Extract the (x, y) coordinate from the center of the cell holding the provided text.  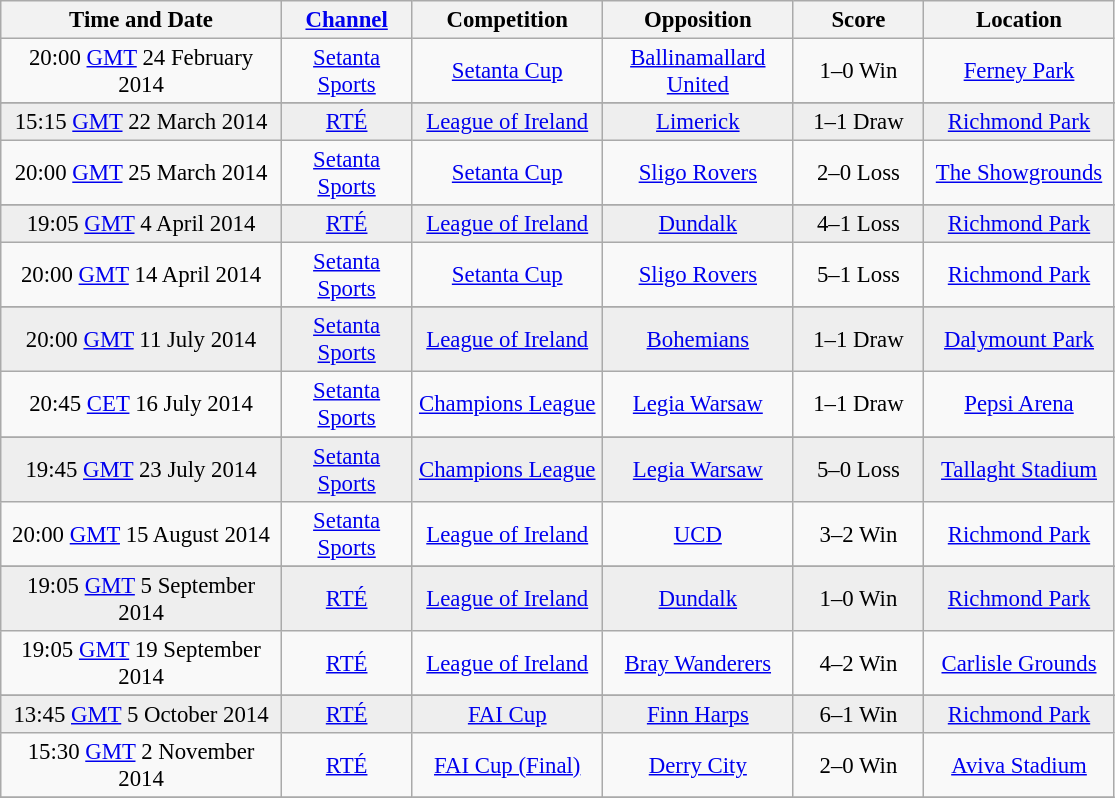
Score (858, 20)
Opposition (698, 20)
4–1 Loss (858, 224)
Pepsi Arena (1020, 404)
Limerick (698, 122)
Bohemians (698, 340)
Finn Harps (698, 714)
Location (1020, 20)
19:45 GMT 23 July 2014 (142, 470)
Tallaght Stadium (1020, 470)
15:30 GMT 2 November 2014 (142, 766)
5–0 Loss (858, 470)
20:00 GMT 25 March 2014 (142, 174)
20:00 GMT 11 July 2014 (142, 340)
Ballinamallard United (698, 72)
Time and Date (142, 20)
2–0 Win (858, 766)
6–1 Win (858, 714)
FAI Cup (508, 714)
Dalymount Park (1020, 340)
19:05 GMT 4 April 2014 (142, 224)
20:45 CET 16 July 2014 (142, 404)
15:15 GMT 22 March 2014 (142, 122)
UCD (698, 534)
13:45 GMT 5 October 2014 (142, 714)
Carlisle Grounds (1020, 662)
Competition (508, 20)
19:05 GMT 5 September 2014 (142, 598)
4–2 Win (858, 662)
19:05 GMT 19 September 2014 (142, 662)
Aviva Stadium (1020, 766)
20:00 GMT 14 April 2014 (142, 276)
20:00 GMT 24 February 2014 (142, 72)
Channel (346, 20)
2–0 Loss (858, 174)
The Showgrounds (1020, 174)
Derry City (698, 766)
20:00 GMT 15 August 2014 (142, 534)
Bray Wanderers (698, 662)
5–1 Loss (858, 276)
FAI Cup (Final) (508, 766)
Ferney Park (1020, 72)
3–2 Win (858, 534)
